Capture the cell that displays the provided text and extract its (x, y) central coordinate. 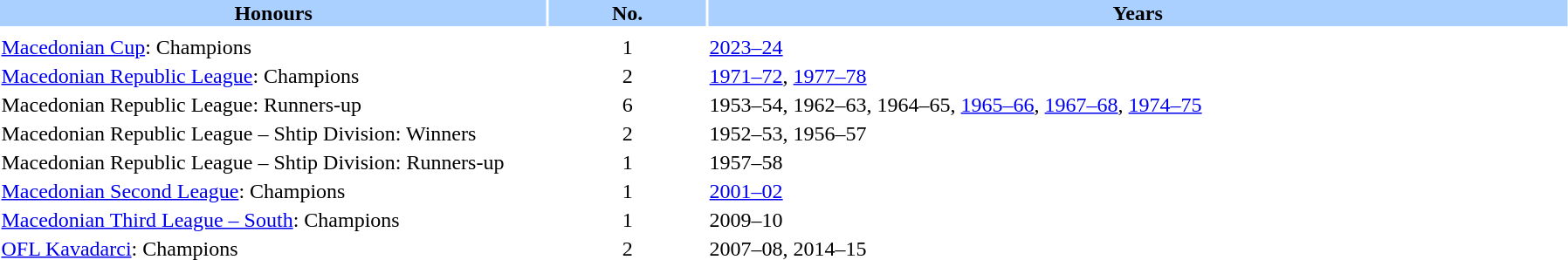
1953–54, 1962–63, 1964–65, 1965–66, 1967–68, 1974–75 (1138, 105)
Macedonian Second League: Champions (273, 191)
Macedonian Republic League – Shtip Division: Winners (273, 133)
1957–58 (1138, 162)
2001–02 (1138, 191)
Years (1138, 13)
Macedonian Third League – South: Champions (273, 220)
2009–10 (1138, 220)
Macedonian Republic League: Champions (273, 76)
Macedonian Republic League – Shtip Division: Runners-up (273, 162)
6 (627, 105)
1952–53, 1956–57 (1138, 133)
No. (627, 13)
1971–72, 1977–78 (1138, 76)
Macedonian Republic League: Runners-up (273, 105)
Honours (273, 13)
Macedonian Cup: Champions (273, 47)
2023–24 (1138, 47)
